Identify which cell holds the provided text, then report its [X, Y] central coordinate. 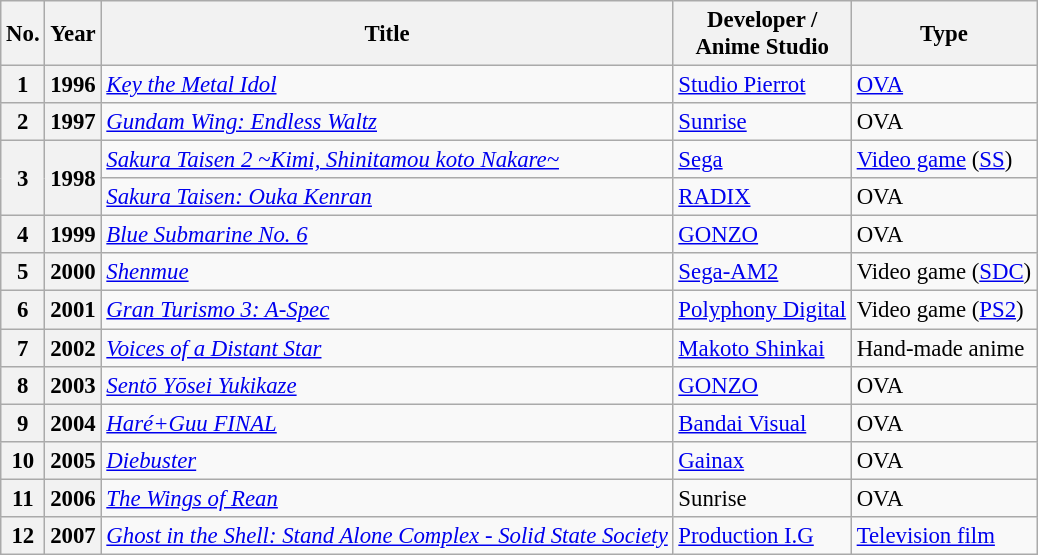
Video game (SS) [944, 160]
3 [23, 178]
1998 [73, 178]
1997 [73, 122]
Sakura Taisen 2 ~Kimi, Shinitamou koto Nakare~ [387, 160]
11 [23, 498]
6 [23, 310]
1999 [73, 235]
8 [23, 385]
Developer /Anime Studio [762, 34]
Voices of a Distant Star [387, 348]
10 [23, 460]
2004 [73, 423]
2007 [73, 536]
1 [23, 85]
1996 [73, 85]
Sega-AM2 [762, 273]
Bandai Visual [762, 423]
The Wings of Rean [387, 498]
2 [23, 122]
Sakura Taisen: Ouka Kenran [387, 197]
Video game (PS2) [944, 310]
2005 [73, 460]
Video game (SDC) [944, 273]
Haré+Guu FINAL [387, 423]
Production I.G [762, 536]
Television film [944, 536]
Key the Metal Idol [387, 85]
Year [73, 34]
Ghost in the Shell: Stand Alone Complex - Solid State Society [387, 536]
Gran Turismo 3: A-Spec [387, 310]
Polyphony Digital [762, 310]
Studio Pierrot [762, 85]
9 [23, 423]
Sentō Yōsei Yukikaze [387, 385]
Makoto Shinkai [762, 348]
2003 [73, 385]
5 [23, 273]
Diebuster [387, 460]
Gainax [762, 460]
7 [23, 348]
Blue Submarine No. 6 [387, 235]
2002 [73, 348]
No. [23, 34]
Title [387, 34]
Sega [762, 160]
4 [23, 235]
Gundam Wing: Endless Waltz [387, 122]
2006 [73, 498]
Hand-made anime [944, 348]
2001 [73, 310]
RADIX [762, 197]
12 [23, 536]
Shenmue [387, 273]
2000 [73, 273]
Type [944, 34]
